Detect which cell encompasses the target text, then output its (x, y) center coordinate. 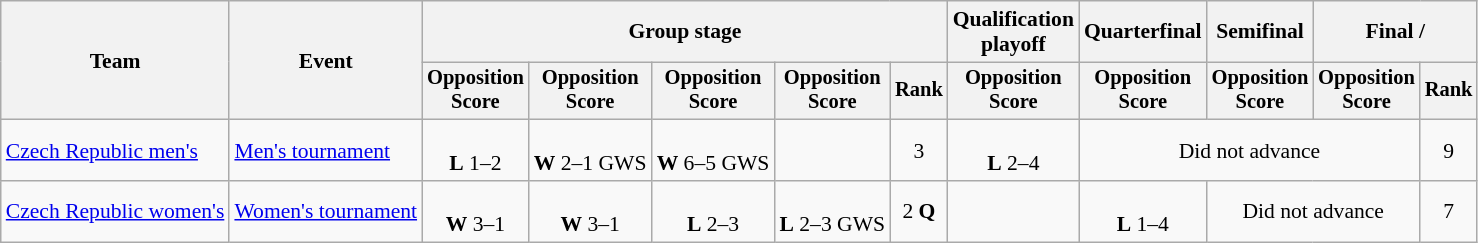
L 1–4 (1143, 212)
2 Q (919, 212)
Men's tournament (326, 150)
L 1–2 (476, 150)
L 2–4 (1014, 150)
Czech Republic men's (116, 150)
Qualificationplayoff (1014, 32)
Final / (1395, 32)
Group stage (685, 32)
Women's tournament (326, 212)
Semifinal (1260, 32)
Event (326, 60)
Team (116, 60)
Czech Republic women's (116, 212)
L 2–3 GWS (832, 212)
W 6–5 GWS (714, 150)
L 2–3 (714, 212)
9 (1449, 150)
Quarterfinal (1143, 32)
3 (919, 150)
7 (1449, 212)
W 2–1 GWS (590, 150)
